Output the (x, y) coordinate of the center of the cell containing the given text.  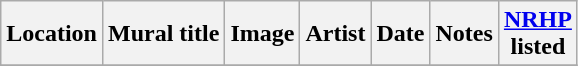
Artist (336, 34)
Image (262, 34)
Location (52, 34)
Mural title (163, 34)
Date (400, 34)
NRHPlisted (538, 34)
Notes (464, 34)
